Identify which cell holds the provided text, then report its [X, Y] central coordinate. 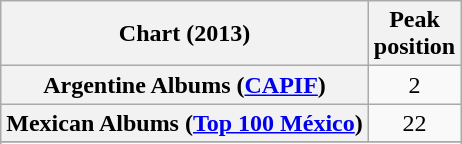
Peakposition [414, 34]
2 [414, 85]
22 [414, 123]
Chart (2013) [185, 34]
Argentine Albums (CAPIF) [185, 85]
Mexican Albums (Top 100 México) [185, 123]
